Output the (x, y) coordinate of the center of the cell containing the given text.  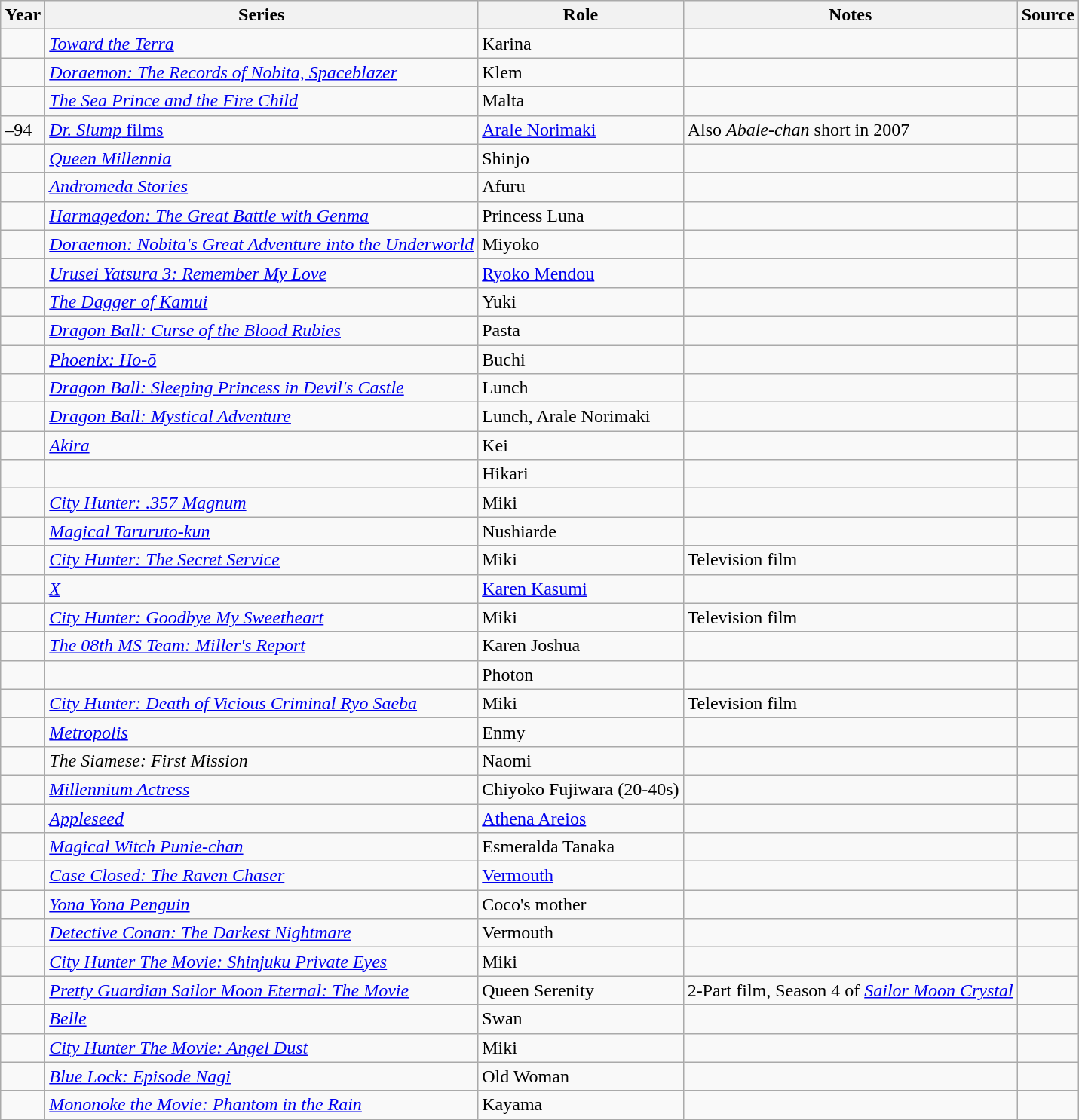
Case Closed: The Raven Chaser (262, 876)
Coco's mother (581, 904)
Malta (581, 101)
The Siamese: First Mission (262, 760)
Photon (581, 675)
City Hunter: Goodbye My Sweetheart (262, 617)
Pasta (581, 330)
–94 (23, 130)
Blue Lock: Episode Nagi (262, 1076)
Dr. Slump films (262, 130)
Notes (851, 15)
Magical Taruruto-kun (262, 531)
Doraemon: Nobita's Great Adventure into the Underworld (262, 244)
City Hunter The Movie: Shinjuku Private Eyes (262, 962)
Arale Norimaki (581, 130)
Miyoko (581, 244)
City Hunter The Movie: Angel Dust (262, 1048)
Karina (581, 44)
The 08th MS Team: Miller's Report (262, 646)
Year (23, 15)
Dragon Ball: Sleeping Princess in Devil's Castle (262, 388)
X (262, 589)
Shinjo (581, 158)
Athena Areios (581, 818)
Enmy (581, 732)
Detective Conan: The Darkest Nightmare (262, 933)
Karen Joshua (581, 646)
Phoenix: Ho-ō (262, 360)
Afuru (581, 187)
Lunch, Arale Norimaki (581, 417)
The Sea Prince and the Fire Child (262, 101)
Klem (581, 72)
Appleseed (262, 818)
Swan (581, 1019)
Urusei Yatsura 3: Remember My Love (262, 273)
Chiyoko Fujiwara (20-40s) (581, 789)
Princess Luna (581, 216)
Esmeralda Tanaka (581, 847)
Role (581, 15)
Kei (581, 445)
The Dagger of Kamui (262, 301)
Millennium Actress (262, 789)
Also Abale-chan short in 2007 (851, 130)
Old Woman (581, 1076)
Lunch (581, 388)
Source (1048, 15)
Magical Witch Punie-chan (262, 847)
Kayama (581, 1105)
Yona Yona Penguin (262, 904)
Harmagedon: The Great Battle with Genma (262, 216)
Series (262, 15)
Doraemon: The Records of Nobita, Spaceblazer (262, 72)
Andromeda Stories (262, 187)
Akira (262, 445)
Karen Kasumi (581, 589)
City Hunter: Death of Vicious Criminal Ryo Saeba (262, 703)
Metropolis (262, 732)
Queen Millennia (262, 158)
Toward the Terra (262, 44)
Dragon Ball: Curse of the Blood Rubies (262, 330)
Ryoko Mendou (581, 273)
Nushiarde (581, 531)
Mononoke the Movie: Phantom in the Rain (262, 1105)
Yuki (581, 301)
Buchi (581, 360)
Pretty Guardian Sailor Moon Eternal: The Movie (262, 990)
Naomi (581, 760)
City Hunter: .357 Magnum (262, 503)
Hikari (581, 474)
Dragon Ball: Mystical Adventure (262, 417)
Belle (262, 1019)
2-Part film, Season 4 of Sailor Moon Crystal (851, 990)
City Hunter: The Secret Service (262, 560)
Queen Serenity (581, 990)
